Return the [x, y] coordinate for the center point of the cell that contains the specified text.  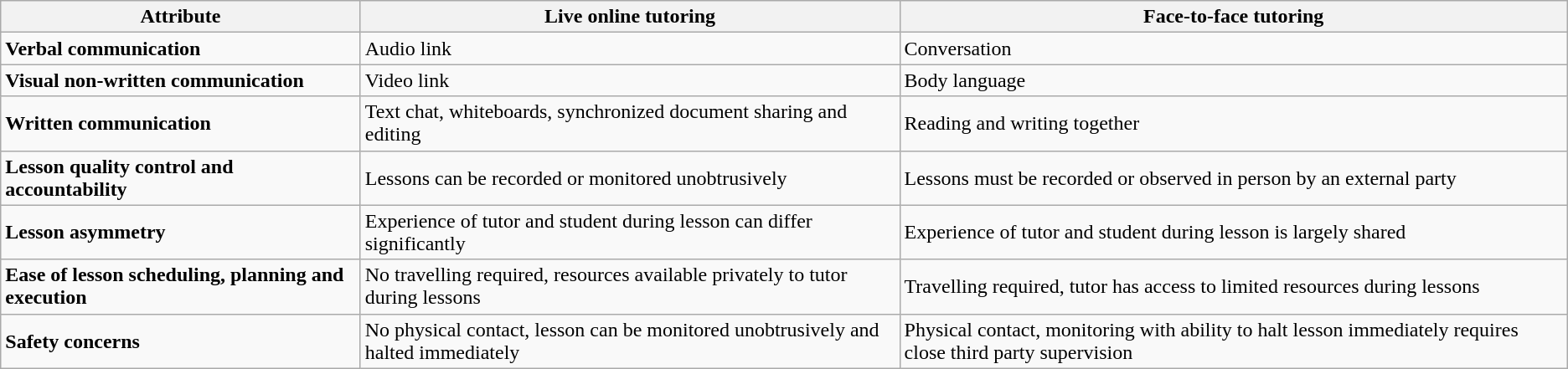
Ease of lesson scheduling, planning and execution [181, 286]
Lessons must be recorded or observed in person by an external party [1233, 177]
Conversation [1233, 49]
Safety concerns [181, 341]
Text chat, whiteboards, synchronized document sharing and editing [630, 124]
No physical contact, lesson can be monitored unobtrusively and halted immediately [630, 341]
Experience of tutor and student during lesson can differ significantly [630, 233]
Lesson asymmetry [181, 233]
Face-to-face tutoring [1233, 17]
Visual non-written communication [181, 80]
Lesson quality control and accountability [181, 177]
Video link [630, 80]
No travelling required, resources available privately to tutor during lessons [630, 286]
Body language [1233, 80]
Physical contact, monitoring with ability to halt lesson immediately requires close third party supervision [1233, 341]
Verbal communication [181, 49]
Travelling required, tutor has access to limited resources during lessons [1233, 286]
Attribute [181, 17]
Audio link [630, 49]
Written communication [181, 124]
Reading and writing together [1233, 124]
Experience of tutor and student during lesson is largely shared [1233, 233]
Lessons can be recorded or monitored unobtrusively [630, 177]
Live online tutoring [630, 17]
